Identify which cell holds the provided text, then report its (X, Y) central coordinate. 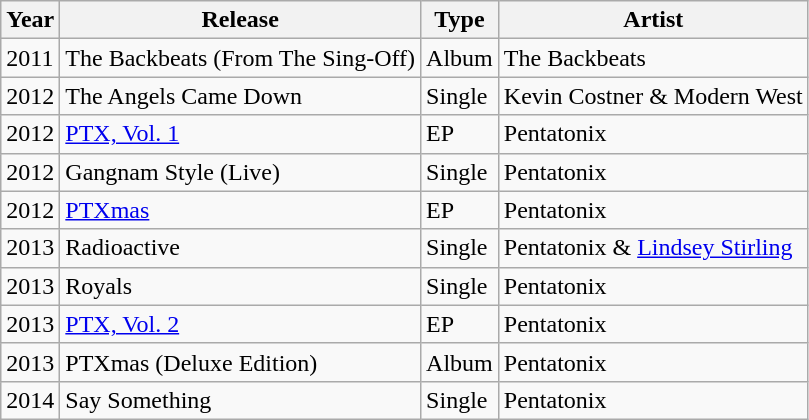
Artist (653, 20)
Pentatonix & Lindsey Stirling (653, 248)
PTX, Vol. 1 (240, 134)
The Backbeats (From The Sing-Off) (240, 58)
Say Something (240, 400)
2014 (30, 400)
The Backbeats (653, 58)
The Angels Came Down (240, 96)
PTXmas (240, 210)
Type (460, 20)
2011 (30, 58)
Royals (240, 286)
Kevin Costner & Modern West (653, 96)
Gangnam Style (Live) (240, 172)
Radioactive (240, 248)
Release (240, 20)
PTXmas (Deluxe Edition) (240, 362)
PTX, Vol. 2 (240, 324)
Year (30, 20)
